Detect which cell encompasses the target text, then output its [x, y] center coordinate. 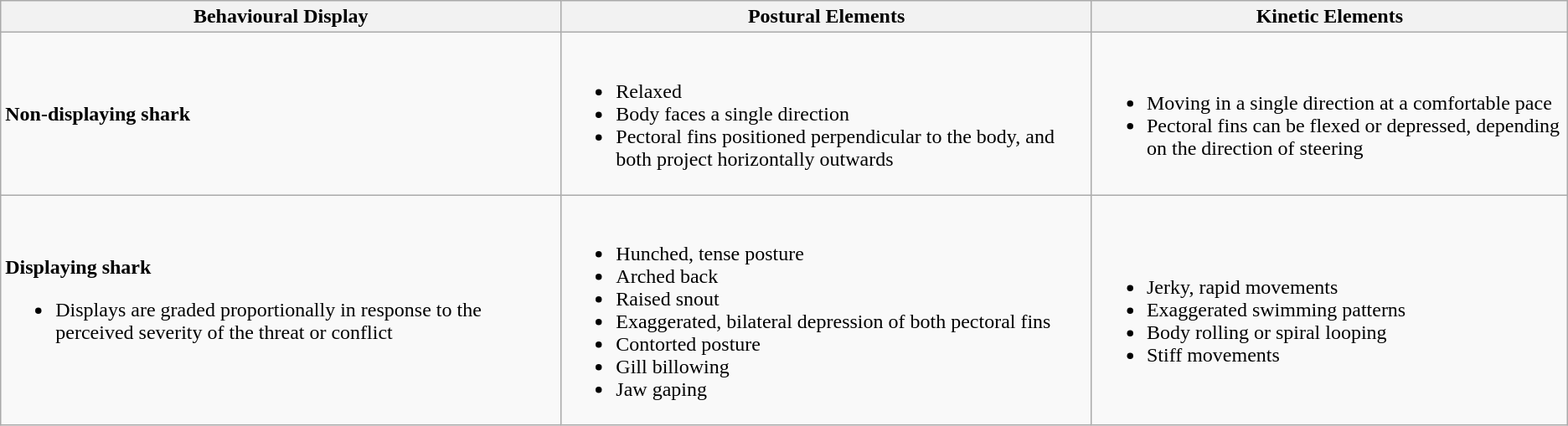
Hunched, tense postureArched backRaised snoutExaggerated, bilateral depression of both pectoral finsContorted postureGill billowingJaw gaping [827, 310]
Moving in a single direction at a comfortable pacePectoral fins can be flexed or depressed, depending on the direction of steering [1329, 114]
RelaxedBody faces a single directionPectoral fins positioned perpendicular to the body, and both project horizontally outwards [827, 114]
Jerky, rapid movementsExaggerated swimming patternsBody rolling or spiral loopingStiff movements [1329, 310]
Kinetic Elements [1329, 17]
Non-displaying shark [281, 114]
Behavioural Display [281, 17]
Postural Elements [827, 17]
Displaying sharkDisplays are graded proportionally in response to the perceived severity of the threat or conflict [281, 310]
